Identify which cell holds the provided text, then report its (X, Y) central coordinate. 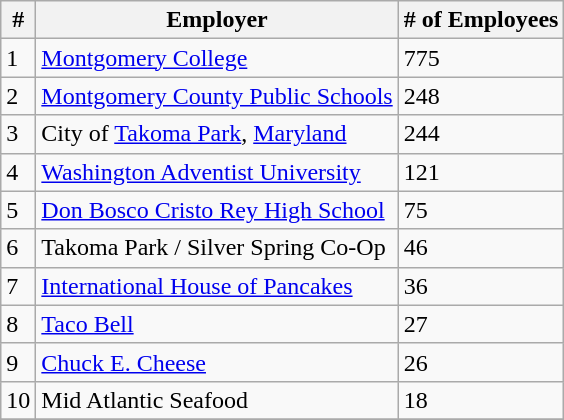
75 (481, 210)
121 (481, 172)
Takoma Park / Silver Spring Co-Op (217, 248)
Montgomery College (217, 58)
7 (18, 286)
26 (481, 362)
6 (18, 248)
Mid Atlantic Seafood (217, 400)
2 (18, 96)
Employer (217, 20)
18 (481, 400)
27 (481, 324)
Washington Adventist University (217, 172)
International House of Pancakes (217, 286)
10 (18, 400)
4 (18, 172)
3 (18, 134)
# (18, 20)
1 (18, 58)
Don Bosco Cristo Rey High School (217, 210)
244 (481, 134)
36 (481, 286)
Chuck E. Cheese (217, 362)
Taco Bell (217, 324)
# of Employees (481, 20)
9 (18, 362)
46 (481, 248)
775 (481, 58)
248 (481, 96)
5 (18, 210)
City of Takoma Park, Maryland (217, 134)
Montgomery County Public Schools (217, 96)
8 (18, 324)
